Capture the cell that displays the provided text and extract its (x, y) central coordinate. 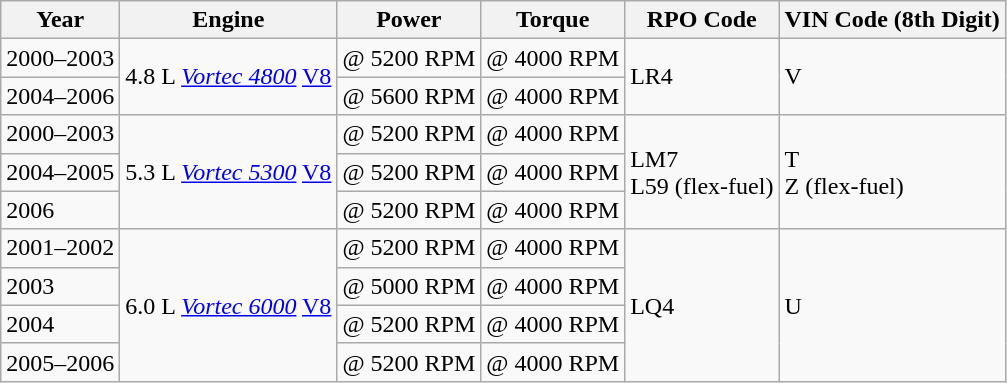
2006 (60, 210)
@ 5600 RPM (409, 96)
6.0 L Vortec 6000 V8 (228, 305)
2005–2006 (60, 362)
Torque (553, 20)
RPO Code (702, 20)
2004–2006 (60, 96)
@ 5000 RPM (409, 286)
Year (60, 20)
U (892, 305)
TZ (flex-fuel) (892, 172)
2004 (60, 324)
V (892, 77)
Power (409, 20)
2003 (60, 286)
LM7L59 (flex-fuel) (702, 172)
VIN Code (8th Digit) (892, 20)
5.3 L Vortec 5300 V8 (228, 172)
LQ4 (702, 305)
2004–2005 (60, 172)
LR4 (702, 77)
Engine (228, 20)
2001–2002 (60, 248)
4.8 L Vortec 4800 V8 (228, 77)
